Provide the [X, Y] coordinate of the cell's center where the given text is located.  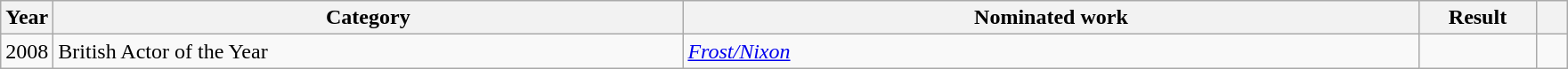
British Actor of the Year [369, 51]
Result [1478, 18]
Nominated work [1051, 18]
Category [369, 18]
2008 [27, 51]
Year [27, 18]
Frost/Nixon [1051, 51]
